Locate the cell with the specified text and output its [X, Y] center coordinate. 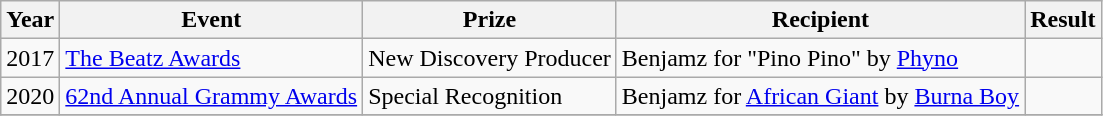
Special Recognition [490, 96]
2020 [30, 96]
The Beatz Awards [212, 58]
2017 [30, 58]
Year [30, 20]
Prize [490, 20]
New Discovery Producer [490, 58]
62nd Annual Grammy Awards [212, 96]
Benjamz for "Pino Pino" by Phyno [820, 58]
Benjamz for African Giant by Burna Boy [820, 96]
Event [212, 20]
Recipient [820, 20]
Result [1063, 20]
